Return [x, y] of the center of cell containing provided text 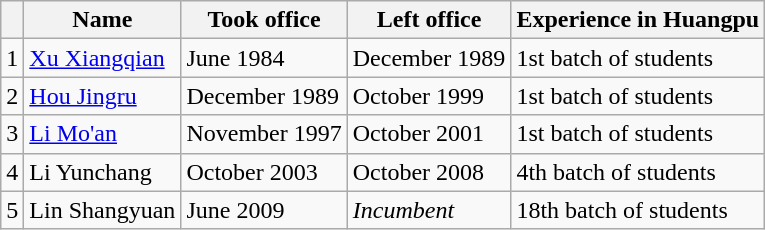
18th batch of students [638, 210]
Experience in Huangpu [638, 20]
2 [12, 96]
Xu Xiangqian [102, 58]
Li Mo'an [102, 134]
Left office [429, 20]
June 2009 [264, 210]
Hou Jingru [102, 96]
1 [12, 58]
Incumbent [429, 210]
3 [12, 134]
June 1984 [264, 58]
Li Yunchang [102, 172]
5 [12, 210]
October 2001 [429, 134]
October 2008 [429, 172]
4th batch of students [638, 172]
November 1997 [264, 134]
Name [102, 20]
Took office [264, 20]
October 2003 [264, 172]
Lin Shangyuan [102, 210]
4 [12, 172]
October 1999 [429, 96]
